Output the [X, Y] coordinate of the center of the cell containing the given text.  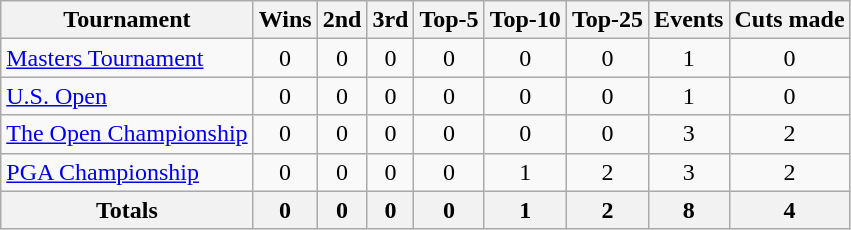
Top-10 [525, 20]
Cuts made [790, 20]
The Open Championship [127, 134]
Wins [285, 20]
Totals [127, 210]
U.S. Open [127, 96]
3rd [390, 20]
4 [790, 210]
Events [689, 20]
Tournament [127, 20]
Top-5 [449, 20]
PGA Championship [127, 172]
Masters Tournament [127, 58]
8 [689, 210]
Top-25 [607, 20]
2nd [342, 20]
